For the text-containing cell, return its midpoint in [X, Y] coordinate format. 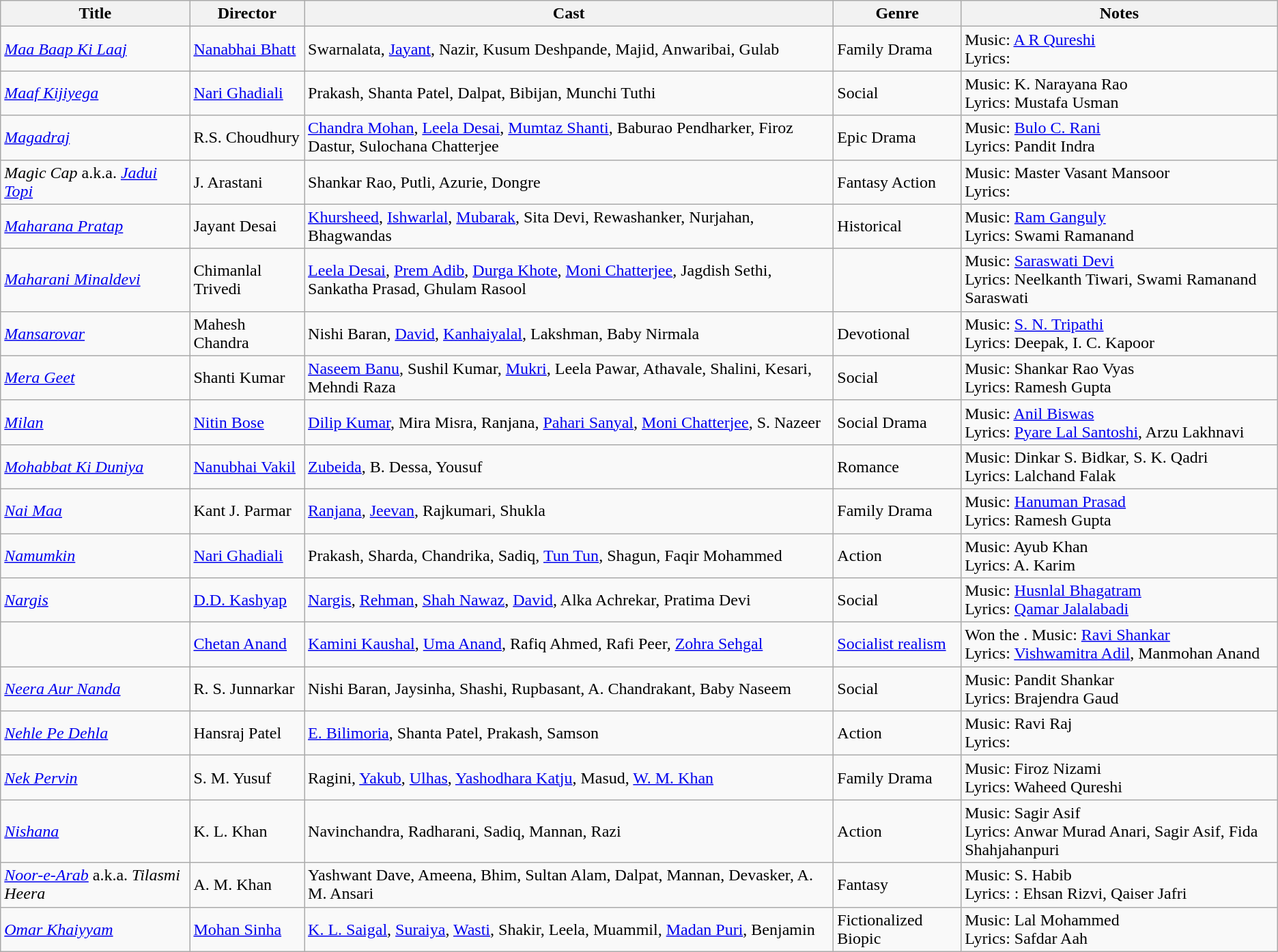
Mera Geet [96, 378]
Leela Desai, Prem Adib, Durga Khote, Moni Chatterjee, Jagdish Sethi, Sankatha Prasad, Ghulam Rasool [569, 280]
Maaf Kijiyega [96, 93]
Kamini Kaushal, Uma Anand, Rafiq Ahmed, Rafi Peer, Zohra Sehgal [569, 644]
Won the . Music: Ravi ShankarLyrics: Vishwamitra Adil, Manmohan Anand [1120, 644]
Music: Ram GangulyLyrics: Swami Ramanand [1120, 227]
R. S. Junnarkar [247, 689]
Music: Lal Mohammed Lyrics: Safdar Aah [1120, 929]
Maharana Pratap [96, 227]
Music: Hanuman PrasadLyrics: Ramesh Gupta [1120, 510]
A. M. Khan [247, 884]
Epic Drama [897, 138]
Neera Aur Nanda [96, 689]
Music: Bulo C. RaniLyrics: Pandit Indra [1120, 138]
Milan [96, 422]
Nishi Baran, Jaysinha, Shashi, Rupbasant, A. Chandrakant, Baby Naseem [569, 689]
Mohabbat Ki Duniya [96, 467]
Music: S. N. TripathiLyrics: Deepak, I. C. Kapoor [1120, 333]
Maharani Minaldevi [96, 280]
Nishana [96, 831]
Dilip Kumar, Mira Misra, Ranjana, Pahari Sanyal, Moni Chatterjee, S. Nazeer [569, 422]
Music: Master Vasant MansoorLyrics: [1120, 182]
Noor-e-Arab a.k.a. Tilasmi Heera [96, 884]
Music: Shankar Rao VyasLyrics: Ramesh Gupta [1120, 378]
Title [96, 14]
Nanabhai Bhatt [247, 49]
Chimanlal Trivedi [247, 280]
Magadraj [96, 138]
Swarnalata, Jayant, Nazir, Kusum Deshpande, Majid, Anwaribai, Gulab [569, 49]
Khursheed, Ishwarlal, Mubarak, Sita Devi, Rewashanker, Nurjahan, Bhagwandas [569, 227]
Socialist realism [897, 644]
Nitin Bose [247, 422]
J. Arastani [247, 182]
Zubeida, B. Dessa, Yousuf [569, 467]
Omar Khaiyyam [96, 929]
E. Bilimoria, Shanta Patel, Prakash, Samson [569, 733]
R.S. Choudhury [247, 138]
Music: Pandit ShankarLyrics: Brajendra Gaud [1120, 689]
Maa Baap Ki Laaj [96, 49]
Music: K. Narayana RaoLyrics: Mustafa Usman [1120, 93]
Magic Cap a.k.a. Jadui Topi [96, 182]
K. L. Saigal, Suraiya, Wasti, Shakir, Leela, Muammil, Madan Puri, Benjamin [569, 929]
K. L. Khan [247, 831]
Nai Maa [96, 510]
Shankar Rao, Putli, Azurie, Dongre [569, 182]
Mahesh Chandra [247, 333]
Chetan Anand [247, 644]
Fantasy Action [897, 182]
Ragini, Yakub, Ulhas, Yashodhara Katju, Masud, W. M. Khan [569, 778]
Jayant Desai [247, 227]
Hansraj Patel [247, 733]
Yashwant Dave, Ameena, Bhim, Sultan Alam, Dalpat, Mannan, Devasker, A. M. Ansari [569, 884]
Fantasy [897, 884]
Naseem Banu, Sushil Kumar, Mukri, Leela Pawar, Athavale, Shalini, Kesari, Mehndi Raza [569, 378]
Kant J. Parmar [247, 510]
Prakash, Sharda, Chandrika, Sadiq, Tun Tun, Shagun, Faqir Mohammed [569, 556]
D.D. Kashyap [247, 601]
Mansarovar [96, 333]
Historical [897, 227]
Music: Sagir AsifLyrics: Anwar Murad Anari, Sagir Asif, Fida Shahjahanpuri [1120, 831]
Nargis, Rehman, Shah Nawaz, David, Alka Achrekar, Pratima Devi [569, 601]
Nehle Pe Dehla [96, 733]
Ranjana, Jeevan, Rajkumari, Shukla [569, 510]
Music: S. HabibLyrics: : Ehsan Rizvi, Qaiser Jafri [1120, 884]
Music: Anil BiswasLyrics: Pyare Lal Santoshi, Arzu Lakhnavi [1120, 422]
Director [247, 14]
Shanti Kumar [247, 378]
Genre [897, 14]
Romance [897, 467]
S. M. Yusuf [247, 778]
Chandra Mohan, Leela Desai, Mumtaz Shanti, Baburao Pendharker, Firoz Dastur, Sulochana Chatterjee [569, 138]
Nargis [96, 601]
Music: Firoz NizamiLyrics: Waheed Qureshi [1120, 778]
Music: Husnlal BhagatramLyrics: Qamar Jalalabadi [1120, 601]
Notes [1120, 14]
Music: Ayub KhanLyrics: A. Karim [1120, 556]
Music: Ravi RajLyrics: [1120, 733]
Music: Saraswati DeviLyrics: Neelkanth Tiwari, Swami Ramanand Saraswati [1120, 280]
Nek Pervin [96, 778]
Social Drama [897, 422]
Mohan Sinha [247, 929]
Navinchandra, Radharani, Sadiq, Mannan, Razi [569, 831]
Nishi Baran, David, Kanhaiyalal, Lakshman, Baby Nirmala [569, 333]
Prakash, Shanta Patel, Dalpat, Bibijan, Munchi Tuthi [569, 93]
Music: A R QureshiLyrics: [1120, 49]
Namumkin [96, 556]
Nanubhai Vakil [247, 467]
Cast [569, 14]
Devotional [897, 333]
Fictionalized Biopic [897, 929]
Music: Dinkar S. Bidkar, S. K. QadriLyrics: Lalchand Falak [1120, 467]
